Capture the cell that displays the provided text and extract its [x, y] central coordinate. 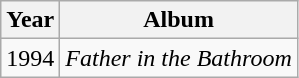
Album [178, 20]
Father in the Bathroom [178, 58]
1994 [30, 58]
Year [30, 20]
